Determine the [X, Y] coordinate at the center of the cell enclosing the given text.  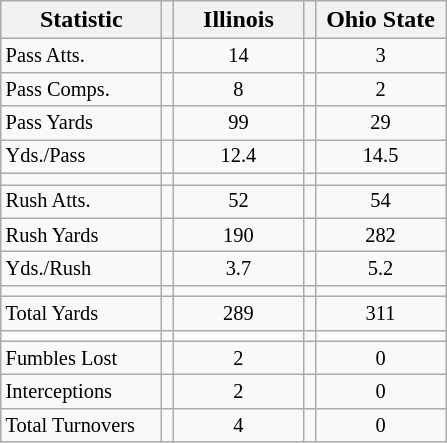
29 [380, 123]
Pass Atts. [82, 56]
12.4 [238, 157]
Rush Atts. [82, 201]
Statistic [82, 20]
14 [238, 56]
289 [238, 314]
311 [380, 314]
Yds./Rush [82, 269]
Pass Comps. [82, 89]
Illinois [238, 20]
3.7 [238, 269]
54 [380, 201]
Ohio State [380, 20]
282 [380, 235]
52 [238, 201]
3 [380, 56]
190 [238, 235]
Pass Yards [82, 123]
Total Turnovers [82, 426]
Rush Yards [82, 235]
Total Yards [82, 314]
Interceptions [82, 392]
Yds./Pass [82, 157]
99 [238, 123]
8 [238, 89]
Fumbles Lost [82, 358]
5.2 [380, 269]
4 [238, 426]
14.5 [380, 157]
